Return [X, Y] of the center of cell containing provided text 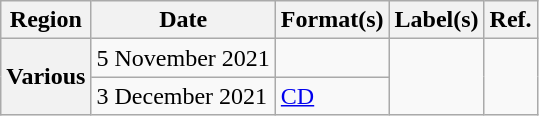
Label(s) [436, 20]
Ref. [510, 20]
CD [332, 96]
Date [183, 20]
5 November 2021 [183, 58]
Various [46, 77]
Region [46, 20]
Format(s) [332, 20]
3 December 2021 [183, 96]
